Scan for the cell matching the given text and deliver its [X, Y] coordinate at center. 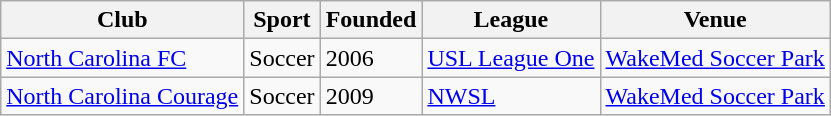
2009 [371, 96]
League [511, 20]
2006 [371, 58]
North Carolina Courage [122, 96]
Founded [371, 20]
Venue [715, 20]
Sport [282, 20]
Club [122, 20]
North Carolina FC [122, 58]
NWSL [511, 96]
USL League One [511, 58]
